Pinpoint the cell where the given text exists, returning its [x, y] midpoint coordinate. 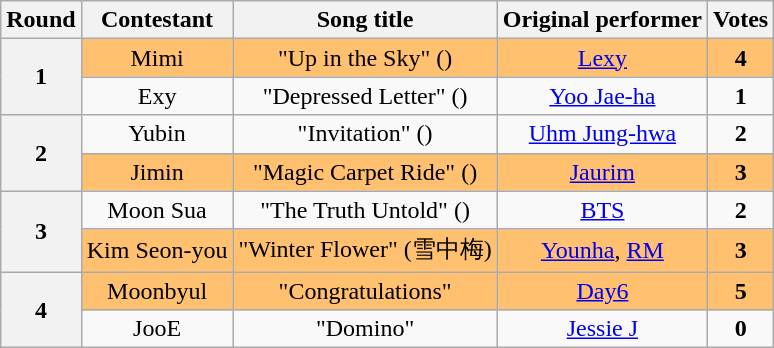
"Congratulations" [365, 291]
Yubin [157, 134]
Jessie J [602, 329]
"Invitation" () [365, 134]
Exy [157, 96]
0 [741, 329]
Round [41, 20]
"Magic Carpet Ride" () [365, 172]
Day6 [602, 291]
Lexy [602, 58]
"The Truth Untold" () [365, 210]
Contestant [157, 20]
Yoo Jae-ha [602, 96]
Moon Sua [157, 210]
Kim Seon-you [157, 250]
5 [741, 291]
"Winter Flower" (雪中梅) [365, 250]
Song title [365, 20]
"Domino" [365, 329]
Votes [741, 20]
Jaurim [602, 172]
Moonbyul [157, 291]
JooE [157, 329]
Mimi [157, 58]
"Up in the Sky" () [365, 58]
Younha, RM [602, 250]
Uhm Jung-hwa [602, 134]
BTS [602, 210]
Jimin [157, 172]
"Depressed Letter" () [365, 96]
Original performer [602, 20]
